Find where the given text appears and provide that cell's center as [x, y] coordinate. 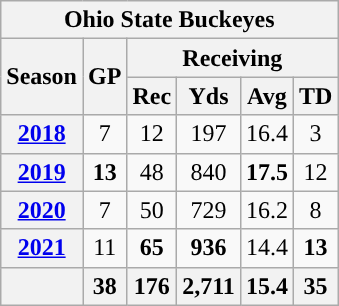
176 [152, 286]
2019 [42, 172]
16.2 [266, 210]
2018 [42, 134]
936 [209, 248]
Avg [266, 96]
3 [315, 134]
729 [209, 210]
17.5 [266, 172]
197 [209, 134]
Season [42, 77]
35 [315, 286]
16.4 [266, 134]
15.4 [266, 286]
38 [104, 286]
TD [315, 96]
Ohio State Buckeyes [170, 20]
11 [104, 248]
840 [209, 172]
14.4 [266, 248]
Yds [209, 96]
50 [152, 210]
Receiving [232, 58]
8 [315, 210]
GP [104, 77]
Rec [152, 96]
48 [152, 172]
2020 [42, 210]
2021 [42, 248]
65 [152, 248]
2,711 [209, 286]
